Detect which cell encompasses the target text, then output its [X, Y] center coordinate. 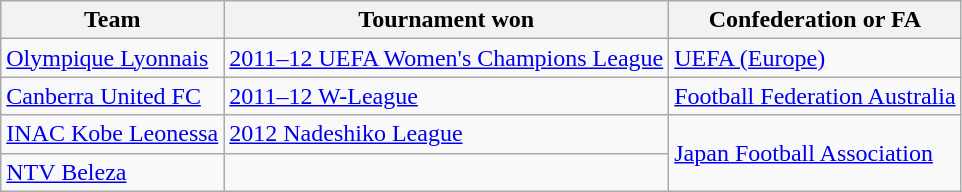
2011–12 UEFA Women's Champions League [446, 58]
INAC Kobe Leonessa [112, 134]
Olympique Lyonnais [112, 58]
UEFA (Europe) [815, 58]
Confederation or FA [815, 20]
Football Federation Australia [815, 96]
2011–12 W-League [446, 96]
NTV Beleza [112, 172]
Tournament won [446, 20]
2012 Nadeshiko League [446, 134]
Team [112, 20]
Canberra United FC [112, 96]
Japan Football Association [815, 153]
